Extract the [X, Y] coordinate from the center of the cell holding the provided text.  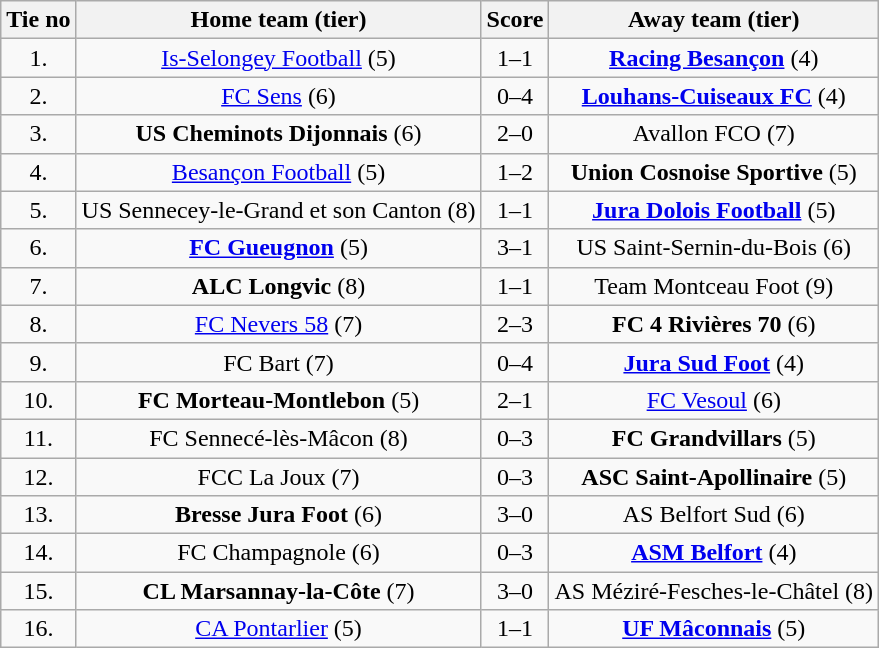
9. [38, 362]
2. [38, 96]
Avallon FCO (7) [714, 134]
Besançon Football (5) [278, 172]
FC Vesoul (6) [714, 400]
ALC Longvic (8) [278, 286]
11. [38, 438]
4. [38, 172]
FC Nevers 58 (7) [278, 324]
Racing Besançon (4) [714, 58]
2–3 [515, 324]
1–2 [515, 172]
US Saint-Sernin-du-Bois (6) [714, 248]
8. [38, 324]
2–1 [515, 400]
3. [38, 134]
Louhans-Cuiseaux FC (4) [714, 96]
ASC Saint-Apollinaire (5) [714, 477]
Home team (tier) [278, 20]
FC Sennecé-lès-Mâcon (8) [278, 438]
FC 4 Rivières 70 (6) [714, 324]
FC Grandvillars (5) [714, 438]
12. [38, 477]
US Sennecey-le-Grand et son Canton (8) [278, 210]
UF Mâconnais (5) [714, 629]
Bresse Jura Foot (6) [278, 515]
Tie no [38, 20]
1. [38, 58]
16. [38, 629]
6. [38, 248]
3–1 [515, 248]
Away team (tier) [714, 20]
AS Belfort Sud (6) [714, 515]
CA Pontarlier (5) [278, 629]
FC Sens (6) [278, 96]
Is-Selongey Football (5) [278, 58]
Union Cosnoise Sportive (5) [714, 172]
Team Montceau Foot (9) [714, 286]
FC Morteau-Montlebon (5) [278, 400]
FC Bart (7) [278, 362]
7. [38, 286]
10. [38, 400]
FCC La Joux (7) [278, 477]
AS Méziré-Fesches-le-Châtel (8) [714, 591]
Jura Sud Foot (4) [714, 362]
US Cheminots Dijonnais (6) [278, 134]
15. [38, 591]
5. [38, 210]
14. [38, 553]
13. [38, 515]
Score [515, 20]
FC Gueugnon (5) [278, 248]
CL Marsannay-la-Côte (7) [278, 591]
ASM Belfort (4) [714, 553]
Jura Dolois Football (5) [714, 210]
FC Champagnole (6) [278, 553]
2–0 [515, 134]
